Determine the (x, y) coordinate at the center of the cell enclosing the given text.  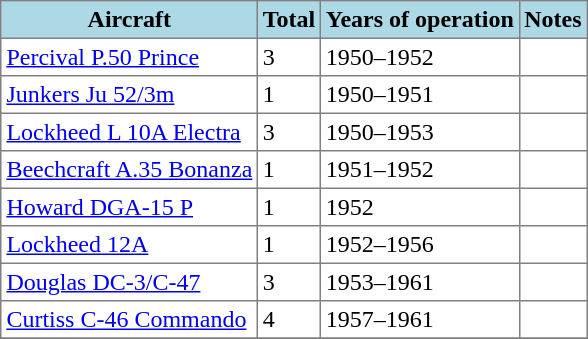
Curtiss C-46 Commando (129, 320)
Notes (553, 20)
1950–1952 (420, 57)
1952–1956 (420, 245)
Douglas DC-3/C-47 (129, 282)
1950–1951 (420, 95)
4 (290, 320)
Total (290, 20)
Years of operation (420, 20)
Howard DGA-15 P (129, 207)
Junkers Ju 52/3m (129, 95)
1951–1952 (420, 170)
Lockheed L 10A Electra (129, 132)
1950–1953 (420, 132)
1952 (420, 207)
1957–1961 (420, 320)
Percival P.50 Prince (129, 57)
Aircraft (129, 20)
Lockheed 12A (129, 245)
Beechcraft A.35 Bonanza (129, 170)
1953–1961 (420, 282)
